Extract the (X, Y) coordinate from the center of the cell holding the provided text.  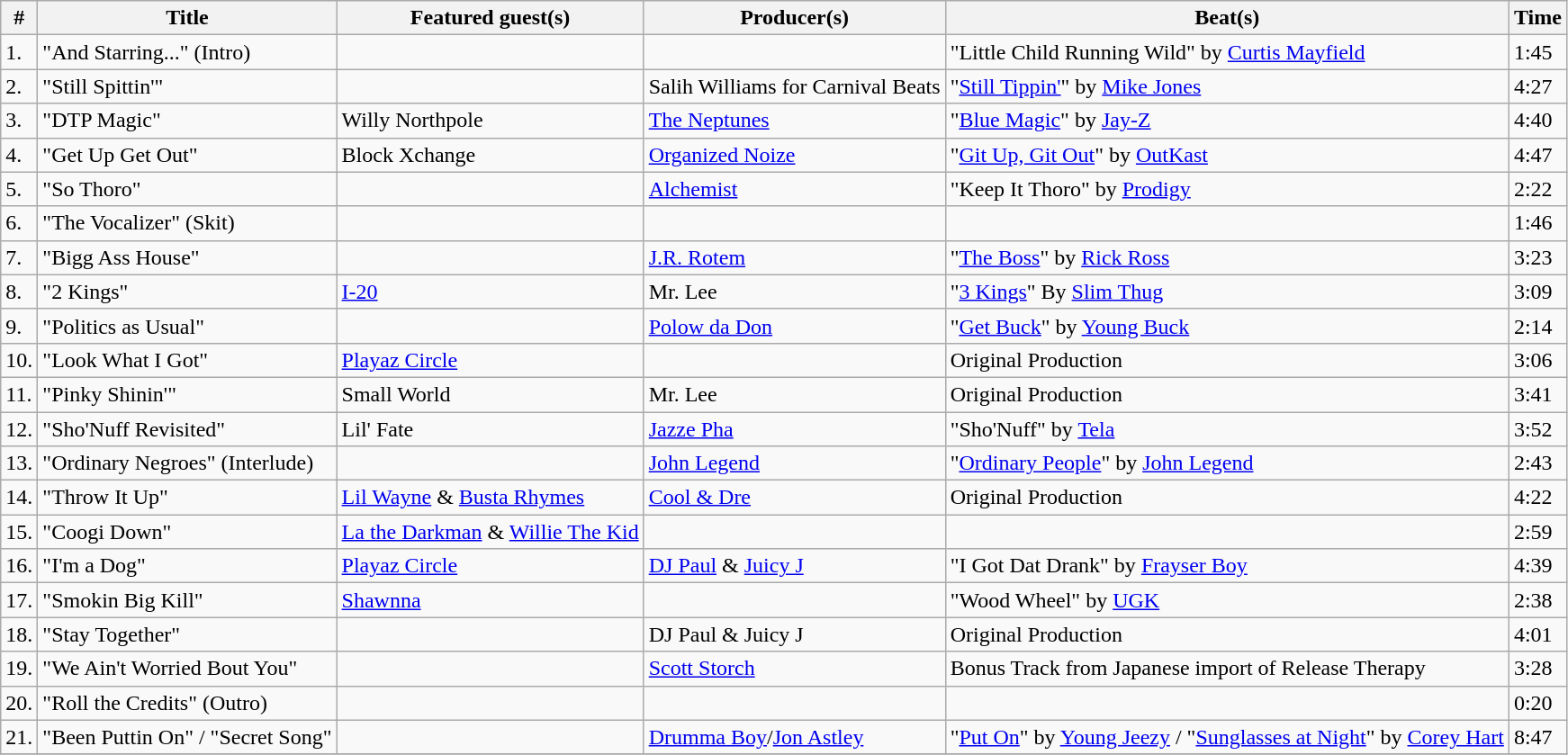
2:59 (1537, 532)
2:38 (1537, 600)
"Get Up Get Out" (187, 155)
1:46 (1537, 223)
4:39 (1537, 566)
Shawnna (490, 600)
15. (20, 532)
4:47 (1537, 155)
20. (20, 703)
8. (20, 292)
19. (20, 669)
3:41 (1537, 394)
4. (20, 155)
"Look What I Got" (187, 360)
Willy Northpole (490, 121)
The Neptunes (794, 121)
J.R. Rotem (794, 257)
"Little Child Running Wild" by Curtis Mayfield (1227, 52)
3:28 (1537, 669)
3:06 (1537, 360)
"Been Puttin On" / "Secret Song" (187, 737)
2:22 (1537, 189)
Polow da Don (794, 326)
"Pinky Shinin'" (187, 394)
6. (20, 223)
"Wood Wheel" by UGK (1227, 600)
"Throw It Up" (187, 498)
"Bigg Ass House" (187, 257)
Producer(s) (794, 18)
Scott Storch (794, 669)
Small World (490, 394)
"Sho'Nuff Revisited" (187, 429)
Featured guest(s) (490, 18)
4:01 (1537, 634)
1:45 (1537, 52)
Bonus Track from Japanese import of Release Therapy (1227, 669)
Drumma Boy/Jon Astley (794, 737)
8:47 (1537, 737)
3:23 (1537, 257)
"2 Kings" (187, 292)
"Stay Together" (187, 634)
9. (20, 326)
"Still Spittin'" (187, 86)
2:43 (1537, 463)
13. (20, 463)
Time (1537, 18)
10. (20, 360)
12. (20, 429)
"So Thoro" (187, 189)
1. (20, 52)
Alchemist (794, 189)
"Politics as Usual" (187, 326)
14. (20, 498)
"Keep It Thoro" by Prodigy (1227, 189)
17. (20, 600)
"Smokin Big Kill" (187, 600)
"We Ain't Worried Bout You" (187, 669)
"Coogi Down" (187, 532)
"Roll the Credits" (Outro) (187, 703)
Cool & Dre (794, 498)
2. (20, 86)
Lil' Fate (490, 429)
2:14 (1537, 326)
"Ordinary Negroes" (Interlude) (187, 463)
4:27 (1537, 86)
"Sho'Nuff" by Tela (1227, 429)
Jazze Pha (794, 429)
"I'm a Dog" (187, 566)
"Still Tippin'" by Mike Jones (1227, 86)
"3 Kings" By Slim Thug (1227, 292)
"Put On" by Young Jeezy / "Sunglasses at Night" by Corey Hart (1227, 737)
4:40 (1537, 121)
I-20 (490, 292)
3:09 (1537, 292)
18. (20, 634)
Title (187, 18)
"Git Up, Git Out" by OutKast (1227, 155)
3. (20, 121)
Salih Williams for Carnival Beats (794, 86)
"Ordinary People" by John Legend (1227, 463)
5. (20, 189)
"The Boss" by Rick Ross (1227, 257)
"Blue Magic" by Jay-Z (1227, 121)
4:22 (1537, 498)
"I Got Dat Drank" by Frayser Boy (1227, 566)
Beat(s) (1227, 18)
"The Vocalizer" (Skit) (187, 223)
21. (20, 737)
Block Xchange (490, 155)
La the Darkman & Willie The Kid (490, 532)
16. (20, 566)
3:52 (1537, 429)
John Legend (794, 463)
11. (20, 394)
Organized Noize (794, 155)
Lil Wayne & Busta Rhymes (490, 498)
7. (20, 257)
0:20 (1537, 703)
"Get Buck" by Young Buck (1227, 326)
"DTP Magic" (187, 121)
# (20, 18)
"And Starring..." (Intro) (187, 52)
